Capture the cell that displays the provided text and extract its [x, y] central coordinate. 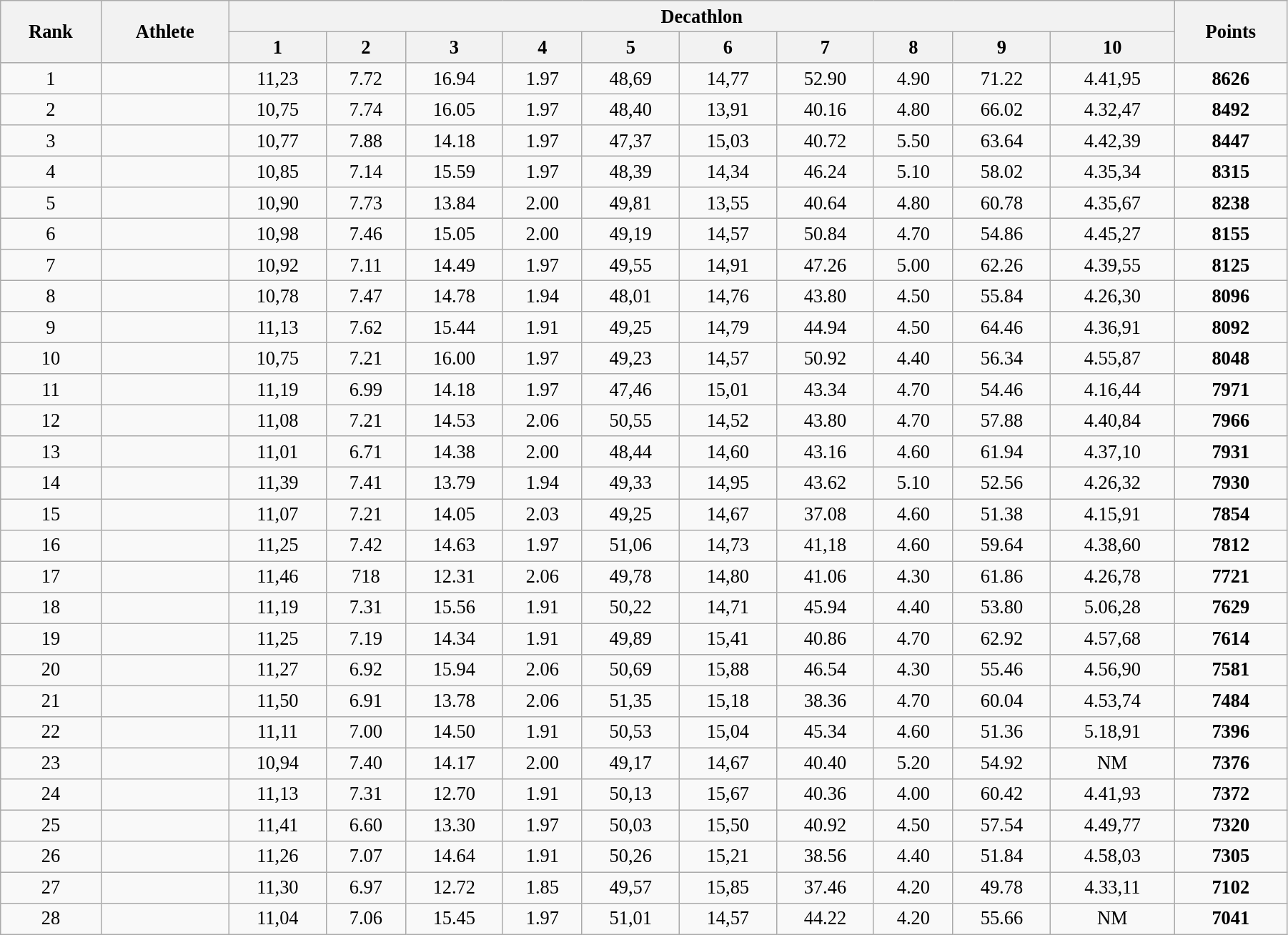
4.55,87 [1112, 358]
14.64 [454, 856]
7041 [1231, 919]
43.34 [825, 390]
17 [51, 576]
8048 [1231, 358]
58.02 [1001, 172]
7305 [1231, 856]
4.42,39 [1112, 141]
4.38,60 [1112, 545]
6.97 [366, 888]
20 [51, 670]
4.35,34 [1112, 172]
60.04 [1001, 701]
14,80 [728, 576]
7102 [1231, 888]
50,03 [630, 826]
26 [51, 856]
7930 [1231, 483]
4.58,03 [1112, 856]
10,90 [277, 203]
4.41,95 [1112, 78]
15,41 [728, 638]
15,88 [728, 670]
62.26 [1001, 265]
11,23 [277, 78]
7812 [1231, 545]
12.72 [454, 888]
48,44 [630, 452]
11,07 [277, 514]
24 [51, 794]
7.11 [366, 265]
50,55 [630, 420]
14,79 [728, 327]
8492 [1231, 109]
11,26 [277, 856]
15,01 [728, 390]
49,89 [630, 638]
5.00 [913, 265]
11,30 [277, 888]
15,21 [728, 856]
49,19 [630, 234]
8155 [1231, 234]
49.78 [1001, 888]
14.05 [454, 514]
Athlete [164, 31]
23 [51, 763]
55.84 [1001, 296]
14.78 [454, 296]
11 [51, 390]
4.90 [913, 78]
43.62 [825, 483]
47.26 [825, 265]
60.78 [1001, 203]
4.37,10 [1112, 452]
38.36 [825, 701]
11,08 [277, 420]
4.40,84 [1112, 420]
49,57 [630, 888]
7629 [1231, 608]
15,67 [728, 794]
50.84 [825, 234]
5.20 [913, 763]
48,01 [630, 296]
15.44 [454, 327]
51,06 [630, 545]
7614 [1231, 638]
11,11 [277, 732]
7.42 [366, 545]
48,39 [630, 172]
8096 [1231, 296]
14,95 [728, 483]
5.50 [913, 141]
49,23 [630, 358]
14.53 [454, 420]
11,01 [277, 452]
50,26 [630, 856]
7.06 [366, 919]
13.79 [454, 483]
14,34 [728, 172]
6.92 [366, 670]
38.56 [825, 856]
4.53,74 [1112, 701]
21 [51, 701]
Points [1231, 31]
40.86 [825, 638]
51,01 [630, 919]
46.54 [825, 670]
40.36 [825, 794]
7376 [1231, 763]
15.45 [454, 919]
51.36 [1001, 732]
55.66 [1001, 919]
52.56 [1001, 483]
15 [51, 514]
56.34 [1001, 358]
14.49 [454, 265]
4.41,93 [1112, 794]
4.33,11 [1112, 888]
15.94 [454, 670]
14,71 [728, 608]
15,85 [728, 888]
4.36,91 [1112, 327]
54.92 [1001, 763]
13.84 [454, 203]
7.74 [366, 109]
8626 [1231, 78]
10,94 [277, 763]
45.94 [825, 608]
41.06 [825, 576]
10,92 [277, 265]
57.88 [1001, 420]
50,13 [630, 794]
14,60 [728, 452]
13.30 [454, 826]
25 [51, 826]
4.15,91 [1112, 514]
11,27 [277, 670]
4.45,27 [1112, 234]
12.31 [454, 576]
51.38 [1001, 514]
7.47 [366, 296]
14.34 [454, 638]
44.94 [825, 327]
55.46 [1001, 670]
7396 [1231, 732]
11,41 [277, 826]
27 [51, 888]
7966 [1231, 420]
10,85 [277, 172]
14.38 [454, 452]
16.00 [454, 358]
14.63 [454, 545]
5.18,91 [1112, 732]
7.41 [366, 483]
4.16,44 [1112, 390]
54.46 [1001, 390]
16.05 [454, 109]
62.92 [1001, 638]
22 [51, 732]
49,33 [630, 483]
4.57,68 [1112, 638]
7372 [1231, 794]
7.46 [366, 234]
7.19 [366, 638]
11,50 [277, 701]
15,50 [728, 826]
61.94 [1001, 452]
8092 [1231, 327]
7.00 [366, 732]
7484 [1231, 701]
16.94 [454, 78]
40.16 [825, 109]
14.50 [454, 732]
7.40 [366, 763]
54.86 [1001, 234]
37.08 [825, 514]
15,03 [728, 141]
64.46 [1001, 327]
13.78 [454, 701]
61.86 [1001, 576]
10,78 [277, 296]
4.49,77 [1112, 826]
18 [51, 608]
1.85 [542, 888]
7.72 [366, 78]
6.71 [366, 452]
7.62 [366, 327]
63.64 [1001, 141]
14.17 [454, 763]
49,17 [630, 763]
14,77 [728, 78]
11,04 [277, 919]
Rank [51, 31]
2.03 [542, 514]
50,22 [630, 608]
10,98 [277, 234]
7.73 [366, 203]
5.06,28 [1112, 608]
28 [51, 919]
7931 [1231, 452]
40.40 [825, 763]
4.26,32 [1112, 483]
51.84 [1001, 856]
12 [51, 420]
7971 [1231, 390]
53.80 [1001, 608]
40.92 [825, 826]
13 [51, 452]
11,39 [277, 483]
57.54 [1001, 826]
8315 [1231, 172]
14,52 [728, 420]
10,77 [277, 141]
60.42 [1001, 794]
6.99 [366, 390]
718 [366, 576]
7.88 [366, 141]
14,76 [728, 296]
11,46 [277, 576]
51,35 [630, 701]
46.24 [825, 172]
4.26,30 [1112, 296]
15.05 [454, 234]
50.92 [825, 358]
14,91 [728, 265]
6.91 [366, 701]
16 [51, 545]
40.64 [825, 203]
7854 [1231, 514]
44.22 [825, 919]
50,53 [630, 732]
45.34 [825, 732]
8447 [1231, 141]
15.56 [454, 608]
49,78 [630, 576]
37.46 [825, 888]
15.59 [454, 172]
41,18 [825, 545]
7721 [1231, 576]
48,69 [630, 78]
8125 [1231, 265]
7320 [1231, 826]
40.72 [825, 141]
52.90 [825, 78]
4.00 [913, 794]
13,91 [728, 109]
49,55 [630, 265]
4.32,47 [1112, 109]
4.39,55 [1112, 265]
48,40 [630, 109]
47,46 [630, 390]
19 [51, 638]
49,81 [630, 203]
4.56,90 [1112, 670]
50,69 [630, 670]
14,73 [728, 545]
59.64 [1001, 545]
12.70 [454, 794]
4.26,78 [1112, 576]
7.14 [366, 172]
13,55 [728, 203]
71.22 [1001, 78]
15,18 [728, 701]
7.07 [366, 856]
Decathlon [702, 16]
15,04 [728, 732]
4.35,67 [1112, 203]
6.60 [366, 826]
8238 [1231, 203]
43.16 [825, 452]
14 [51, 483]
66.02 [1001, 109]
7581 [1231, 670]
47,37 [630, 141]
